Determine the [X, Y] coordinate at the center of the cell enclosing the given text.  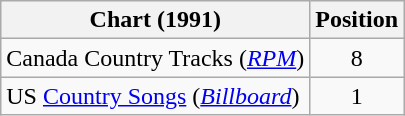
US Country Songs (Billboard) [156, 96]
8 [357, 58]
Chart (1991) [156, 20]
1 [357, 96]
Canada Country Tracks (RPM) [156, 58]
Position [357, 20]
